Find where the given text appears and provide that cell's center as [x, y] coordinate. 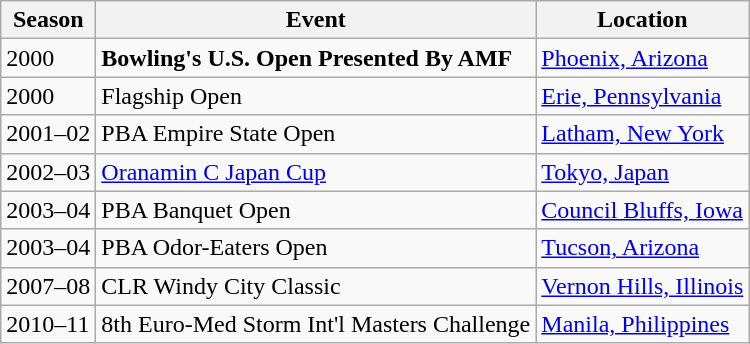
8th Euro-Med Storm Int'l Masters Challenge [316, 324]
Bowling's U.S. Open Presented By AMF [316, 58]
2001–02 [48, 134]
2007–08 [48, 286]
Vernon Hills, Illinois [642, 286]
PBA Empire State Open [316, 134]
Event [316, 20]
2010–11 [48, 324]
Oranamin C Japan Cup [316, 172]
2002–03 [48, 172]
Manila, Philippines [642, 324]
Location [642, 20]
PBA Odor-Eaters Open [316, 248]
Tucson, Arizona [642, 248]
Tokyo, Japan [642, 172]
Council Bluffs, Iowa [642, 210]
CLR Windy City Classic [316, 286]
Phoenix, Arizona [642, 58]
PBA Banquet Open [316, 210]
Season [48, 20]
Erie, Pennsylvania [642, 96]
Latham, New York [642, 134]
Flagship Open [316, 96]
